Extract the (X, Y) coordinate from the center of the cell holding the provided text.  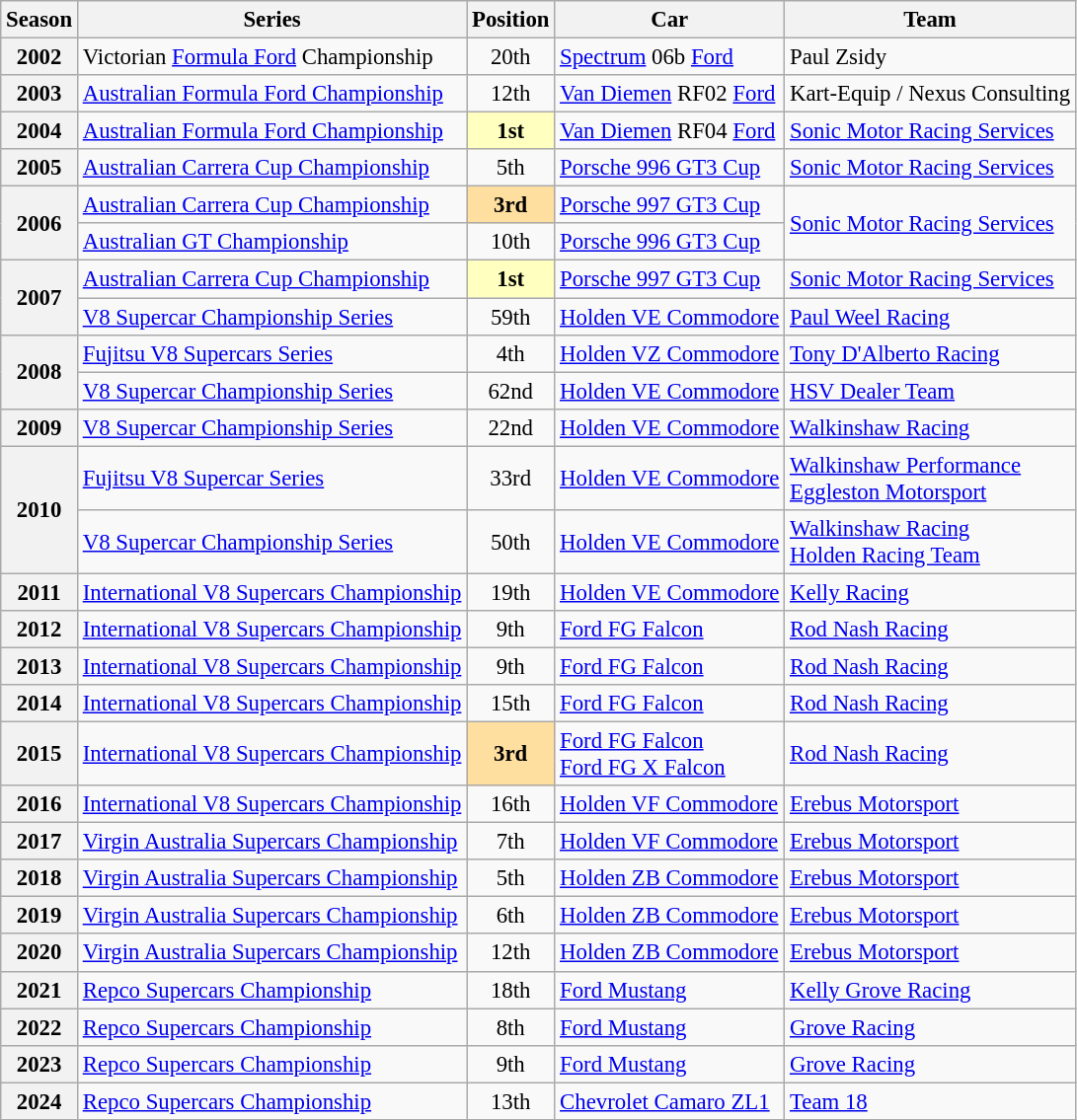
Walkinshaw Racing (930, 427)
6th (511, 916)
2014 (39, 704)
2018 (39, 878)
2016 (39, 804)
Team (930, 20)
Van Diemen RF02 Ford (669, 94)
Paul Weel Racing (930, 317)
20th (511, 57)
19th (511, 592)
8th (511, 1027)
2022 (39, 1027)
33rd (511, 478)
2020 (39, 953)
2012 (39, 630)
Spectrum 06b Ford (669, 57)
Ford FG FalconFord FG X Falcon (669, 754)
2009 (39, 427)
2004 (39, 131)
2005 (39, 168)
2011 (39, 592)
15th (511, 704)
2007 (39, 298)
22nd (511, 427)
Victorian Formula Ford Championship (271, 57)
Kart-Equip / Nexus Consulting (930, 94)
Australian GT Championship (271, 242)
Series (271, 20)
2023 (39, 1064)
50th (511, 543)
Fujitsu V8 Supercar Series (271, 478)
10th (511, 242)
2015 (39, 754)
2021 (39, 990)
2010 (39, 509)
Paul Zsidy (930, 57)
Team 18 (930, 1101)
Holden VZ Commodore (669, 353)
7th (511, 842)
2003 (39, 94)
Season (39, 20)
Car (669, 20)
2002 (39, 57)
2006 (39, 223)
Walkinshaw RacingHolden Racing Team (930, 543)
Walkinshaw PerformanceEggleston Motorsport (930, 478)
Kelly Racing (930, 592)
18th (511, 990)
2008 (39, 371)
HSV Dealer Team (930, 391)
2017 (39, 842)
2019 (39, 916)
Kelly Grove Racing (930, 990)
Van Diemen RF04 Ford (669, 131)
59th (511, 317)
Position (511, 20)
Fujitsu V8 Supercars Series (271, 353)
16th (511, 804)
Tony D'Alberto Racing (930, 353)
2024 (39, 1101)
4th (511, 353)
62nd (511, 391)
Chevrolet Camaro ZL1 (669, 1101)
2013 (39, 666)
13th (511, 1101)
